Scan for the cell matching the given text and deliver its (x, y) coordinate at center. 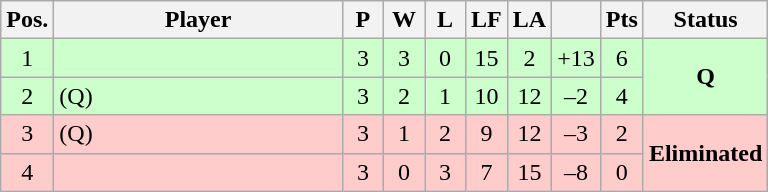
+13 (576, 58)
Eliminated (705, 153)
P (362, 20)
Pos. (28, 20)
–8 (576, 172)
Player (198, 20)
L (444, 20)
10 (487, 96)
W (404, 20)
Q (705, 77)
–3 (576, 134)
–2 (576, 96)
LA (529, 20)
Pts (622, 20)
9 (487, 134)
Status (705, 20)
6 (622, 58)
LF (487, 20)
7 (487, 172)
